Scan for the cell matching the given text and deliver its [X, Y] coordinate at center. 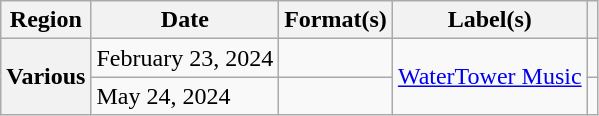
WaterTower Music [490, 77]
Region [46, 20]
May 24, 2024 [185, 96]
Various [46, 77]
Label(s) [490, 20]
Format(s) [336, 20]
Date [185, 20]
February 23, 2024 [185, 58]
